Output the (X, Y) coordinate of the center of the cell containing the given text.  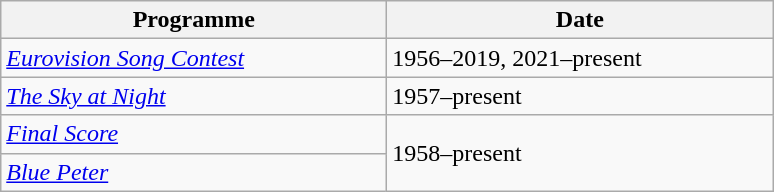
1957–present (580, 96)
Blue Peter (194, 172)
Date (580, 20)
1956–2019, 2021–present (580, 58)
Final Score (194, 134)
Eurovision Song Contest (194, 58)
1958–present (580, 153)
Programme (194, 20)
The Sky at Night (194, 96)
